Find where the given text appears and provide that cell's center as [x, y] coordinate. 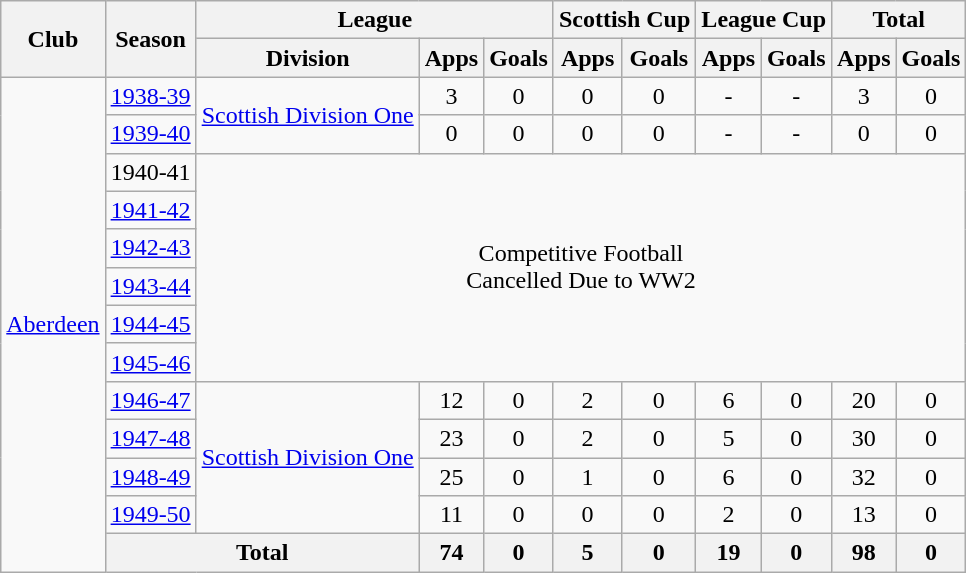
Division [308, 58]
11 [451, 515]
Scottish Cup [624, 20]
Season [150, 39]
Aberdeen [53, 324]
1944-45 [150, 324]
1938-39 [150, 96]
25 [451, 477]
League Cup [764, 20]
23 [451, 438]
1946-47 [150, 400]
1942-43 [150, 248]
1943-44 [150, 286]
1940-41 [150, 172]
1941-42 [150, 210]
1949-50 [150, 515]
1 [587, 477]
74 [451, 553]
Competitive FootballCancelled Due to WW2 [581, 267]
19 [728, 553]
30 [864, 438]
1948-49 [150, 477]
32 [864, 477]
Club [53, 39]
1947-48 [150, 438]
League [374, 20]
20 [864, 400]
13 [864, 515]
1939-40 [150, 134]
1945-46 [150, 362]
98 [864, 553]
12 [451, 400]
